Output the (x, y) coordinate of the center of the cell containing the given text.  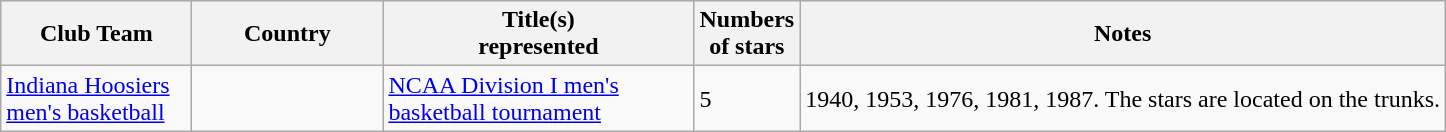
5 (747, 98)
NCAA Division I men's basketball tournament (538, 98)
Title(s)represented (538, 34)
Country (288, 34)
1940, 1953, 1976, 1981, 1987. The stars are located on the trunks. (1123, 98)
Indiana Hoosiers men's basketball (96, 98)
Notes (1123, 34)
Numbersof stars (747, 34)
Club Team (96, 34)
